Extract the (X, Y) coordinate from the center of the cell holding the provided text.  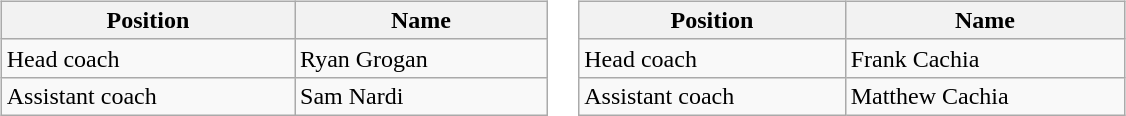
Matthew Cachia (985, 96)
Ryan Grogan (422, 58)
Sam Nardi (422, 96)
Frank Cachia (985, 58)
